Detect which cell encompasses the target text, then output its [x, y] center coordinate. 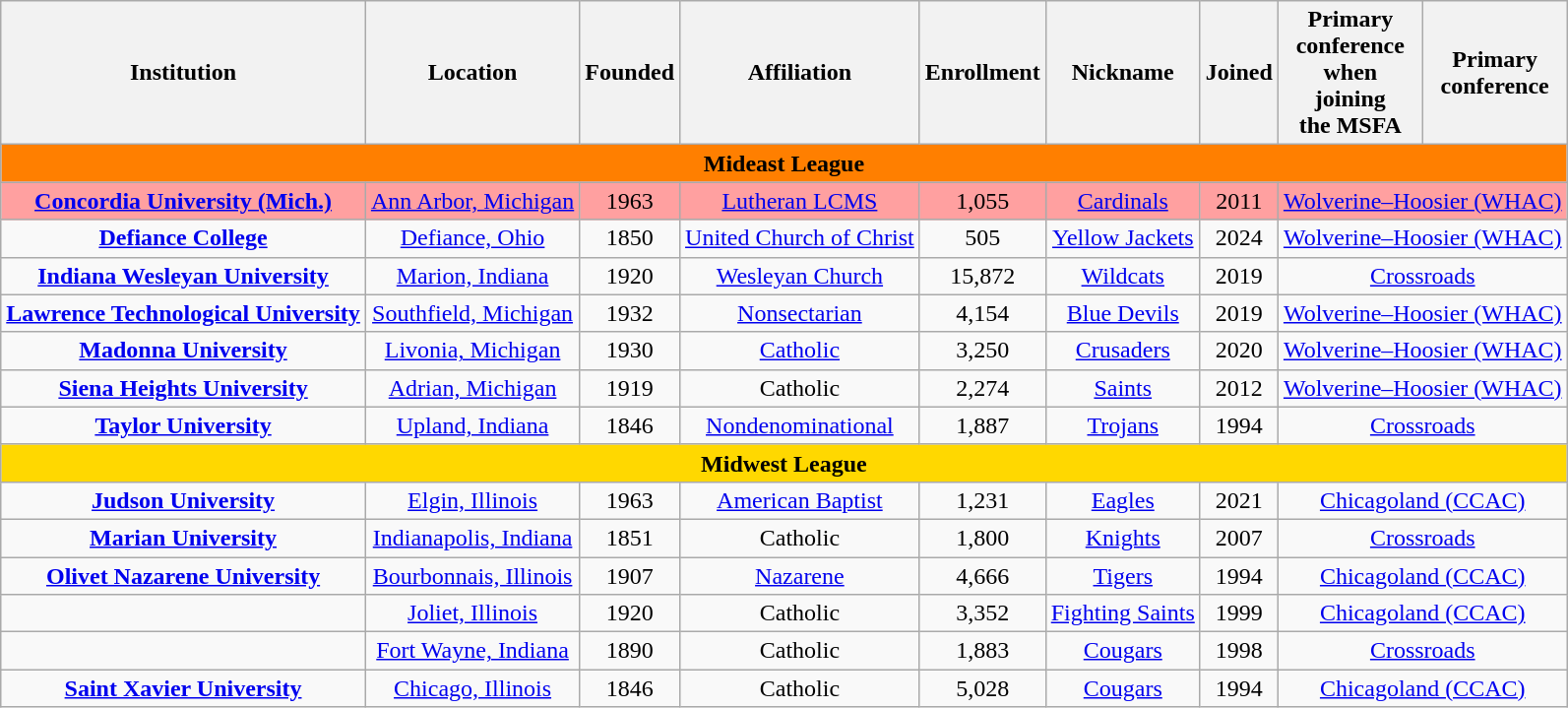
1890 [630, 651]
Cardinals [1122, 201]
1907 [630, 576]
15,872 [982, 276]
Wesleyan Church [800, 276]
Elgin, Illinois [472, 500]
2024 [1238, 238]
Saints [1122, 388]
Lutheran LCMS [800, 201]
1919 [630, 388]
1999 [1238, 613]
Marion, Indiana [472, 276]
3,250 [982, 351]
Tigers [1122, 576]
Defiance, Ohio [472, 238]
Founded [630, 73]
Joliet, Illinois [472, 613]
2007 [1238, 538]
Midwest League [784, 463]
505 [982, 238]
2,274 [982, 388]
Concordia University (Mich.) [183, 201]
1,800 [982, 538]
1930 [630, 351]
1850 [630, 238]
Madonna University [183, 351]
Marian University [183, 538]
Wildcats [1122, 276]
Judson University [183, 500]
Southfield, Michigan [472, 313]
Fighting Saints [1122, 613]
Defiance College [183, 238]
Nondenominational [800, 425]
Mideast League [784, 163]
Crusaders [1122, 351]
Taylor University [183, 425]
Fort Wayne, Indiana [472, 651]
Knights [1122, 538]
Blue Devils [1122, 313]
Indianapolis, Indiana [472, 538]
4,154 [982, 313]
Lawrence Technological University [183, 313]
Joined [1238, 73]
Siena Heights University [183, 388]
Nickname [1122, 73]
Indiana Wesleyan University [183, 276]
5,028 [982, 688]
2021 [1238, 500]
Bourbonnais, Illinois [472, 576]
Primaryconference [1494, 73]
Ann Arbor, Michigan [472, 201]
Nonsectarian [800, 313]
Olivet Nazarene University [183, 576]
Trojans [1122, 425]
Upland, Indiana [472, 425]
4,666 [982, 576]
3,352 [982, 613]
United Church of Christ [800, 238]
Primaryconferencewhenjoiningthe MSFA [1350, 73]
2011 [1238, 201]
Adrian, Michigan [472, 388]
Enrollment [982, 73]
1,231 [982, 500]
1932 [630, 313]
2012 [1238, 388]
American Baptist [800, 500]
Yellow Jackets [1122, 238]
2020 [1238, 351]
Saint Xavier University [183, 688]
Livonia, Michigan [472, 351]
1998 [1238, 651]
1851 [630, 538]
Nazarene [800, 576]
1,887 [982, 425]
Eagles [1122, 500]
Location [472, 73]
Chicago, Illinois [472, 688]
1,883 [982, 651]
1,055 [982, 201]
Institution [183, 73]
Affiliation [800, 73]
